Search for the cell housing the specified text and yield its [X, Y] center coordinate. 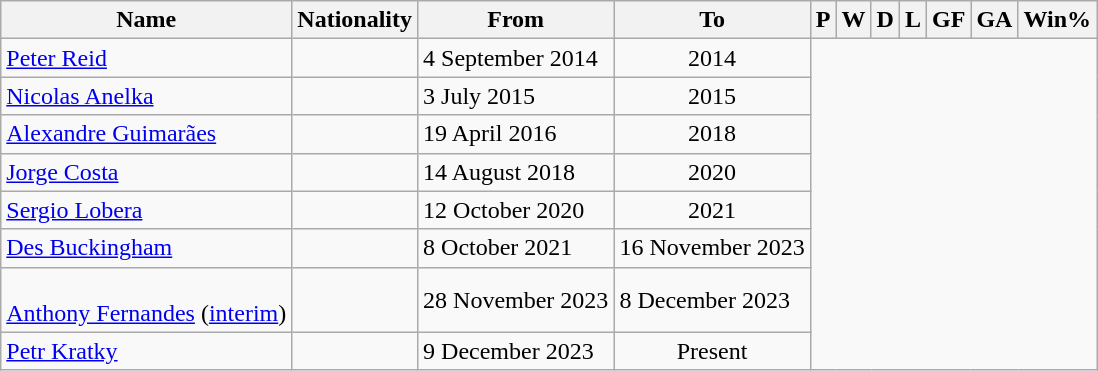
L [912, 20]
14 August 2018 [516, 172]
28 November 2023 [516, 300]
Sergio Lobera [146, 210]
D [885, 20]
2015 [712, 96]
12 October 2020 [516, 210]
Des Buckingham [146, 248]
Present [712, 351]
GA [994, 20]
8 October 2021 [516, 248]
2014 [712, 58]
Alexandre Guimarães [146, 134]
2018 [712, 134]
From [516, 20]
2020 [712, 172]
Nationality [355, 20]
Jorge Costa [146, 172]
8 December 2023 [712, 300]
P [823, 20]
9 December 2023 [516, 351]
2021 [712, 210]
Win% [1058, 20]
3 July 2015 [516, 96]
Anthony Fernandes (interim) [146, 300]
W [854, 20]
Name [146, 20]
19 April 2016 [516, 134]
Nicolas Anelka [146, 96]
Petr Kratky [146, 351]
4 September 2014 [516, 58]
16 November 2023 [712, 248]
To [712, 20]
GF [949, 20]
Peter Reid [146, 58]
